From the cell containing the given text, extract its center point as [X, Y] coordinate. 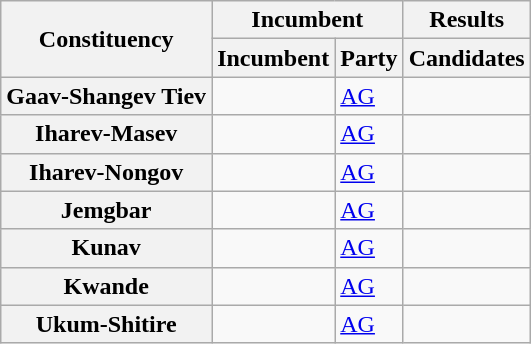
Party [369, 58]
Kunav [106, 248]
Kwande [106, 286]
Iharev-Masev [106, 134]
Gaav-Shangev Tiev [106, 96]
Results [466, 20]
Constituency [106, 39]
Iharev-Nongov [106, 172]
Candidates [466, 58]
Ukum-Shitire [106, 324]
Jemgbar [106, 210]
